Determine the [X, Y] coordinate at the center of the cell enclosing the given text.  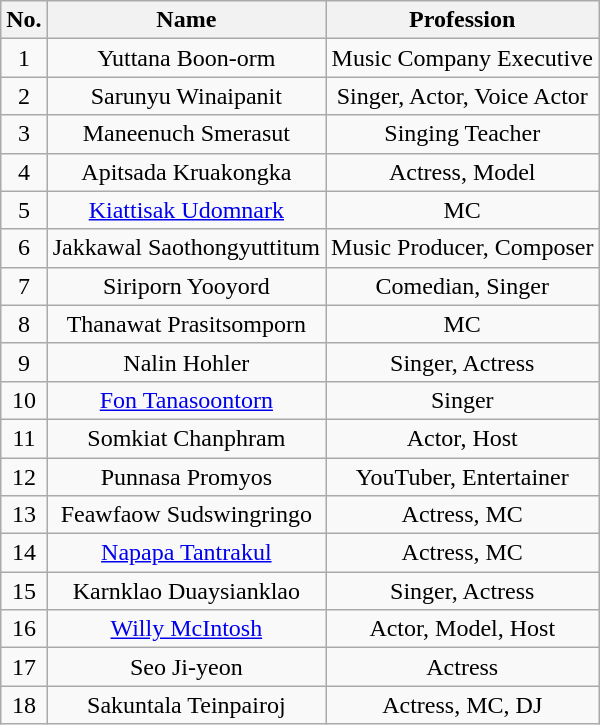
Thanawat Prasitsomporn [186, 324]
Music Producer, Composer [462, 248]
7 [24, 286]
9 [24, 362]
18 [24, 705]
Actress, MC, DJ [462, 705]
Name [186, 20]
Maneenuch Smerasut [186, 134]
1 [24, 58]
Singer [462, 400]
Actor, Host [462, 438]
Actress, Model [462, 172]
5 [24, 210]
Profession [462, 20]
15 [24, 591]
6 [24, 248]
Jakkawal Saothongyuttitum [186, 248]
Comedian, Singer [462, 286]
2 [24, 96]
YouTuber, Entertainer [462, 477]
16 [24, 629]
Sakuntala Teinpairoj [186, 705]
Feawfaow Sudswingringo [186, 515]
Willy McIntosh [186, 629]
8 [24, 324]
Somkiat Chanphram [186, 438]
Karnklao Duaysianklao [186, 591]
Apitsada Kruakongka [186, 172]
Siriporn Yooyord [186, 286]
4 [24, 172]
Actor, Model, Host [462, 629]
Singing Teacher [462, 134]
Punnasa Promyos [186, 477]
No. [24, 20]
14 [24, 553]
3 [24, 134]
Kiattisak Udomnark [186, 210]
13 [24, 515]
Napapa Tantrakul [186, 553]
12 [24, 477]
17 [24, 667]
Yuttana Boon-orm [186, 58]
Fon Tanasoontorn [186, 400]
Nalin Hohler [186, 362]
Sarunyu Winaipanit [186, 96]
Music Company Executive [462, 58]
10 [24, 400]
Seo Ji-yeon [186, 667]
Singer, Actor, Voice Actor [462, 96]
11 [24, 438]
Actress [462, 667]
